Locate the cell with the specified text and output its [x, y] center coordinate. 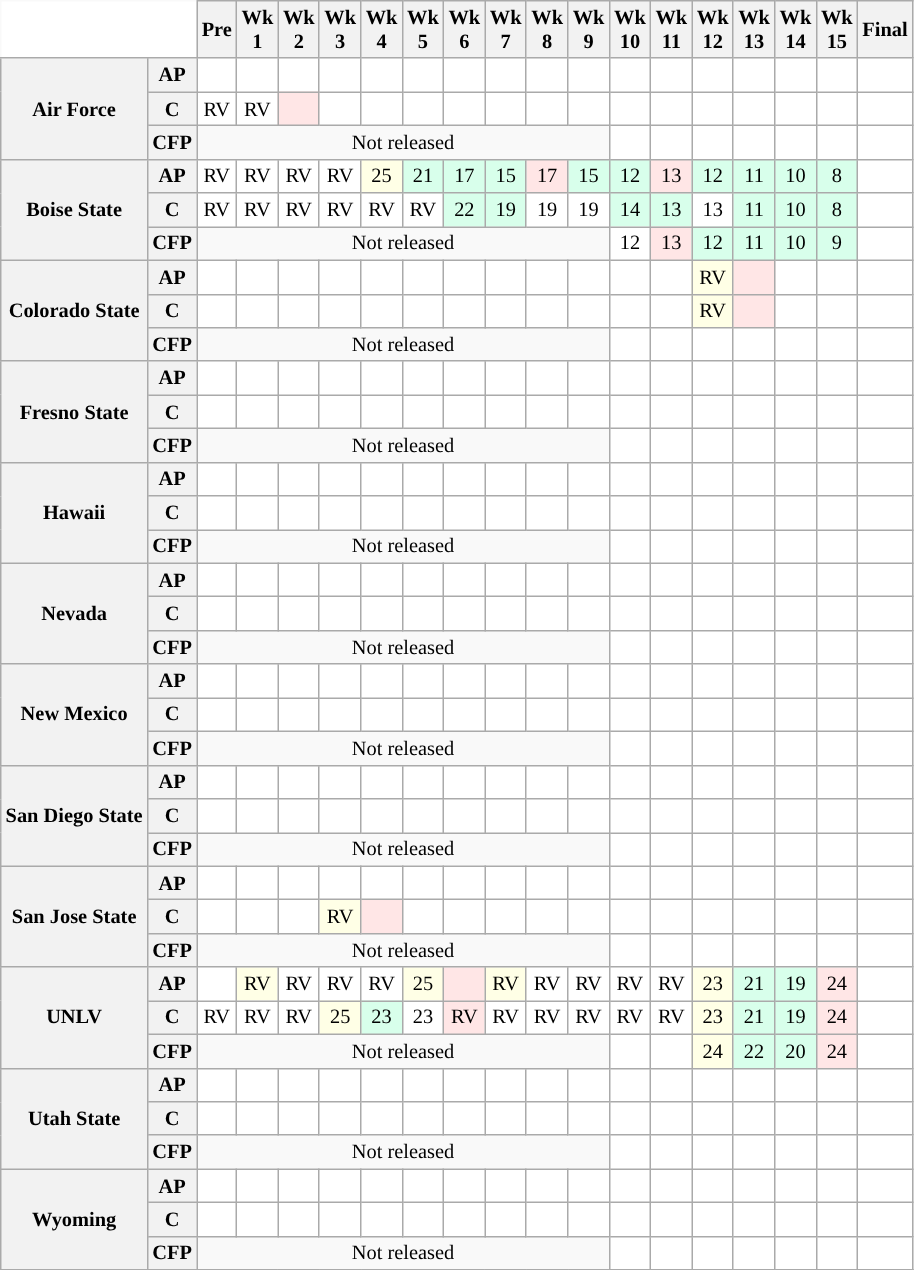
San Jose State [74, 916]
Utah State [74, 1118]
Boise State [74, 210]
Pre [217, 29]
Wk14 [796, 29]
Wk9 [588, 29]
New Mexico [74, 714]
Fresno State [74, 412]
Nevada [74, 614]
Wk8 [546, 29]
Wk2 [298, 29]
Wk5 [422, 29]
Wk6 [464, 29]
Wk1 [258, 29]
UNLV [74, 1018]
Wk7 [506, 29]
9 [836, 243]
Wk13 [754, 29]
Wyoming [74, 1220]
Wk10 [630, 29]
Wk3 [340, 29]
Wk12 [712, 29]
20 [796, 1051]
Wk15 [836, 29]
14 [630, 210]
Colorado State [74, 310]
Wk4 [382, 29]
Hawaii [74, 512]
Air Force [74, 108]
Final [886, 29]
Wk11 [672, 29]
San Diego State [74, 816]
